Detect which cell encompasses the target text, then output its (X, Y) center coordinate. 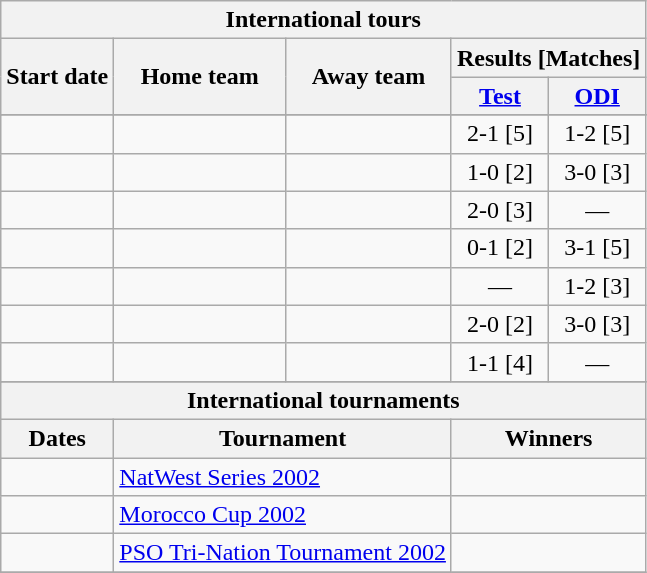
2-1 [5] (500, 134)
3-1 [5] (598, 248)
1-1 [4] (500, 362)
International tours (324, 20)
1-2 [5] (598, 134)
Away team (369, 77)
PSO Tri-Nation Tournament 2002 (283, 553)
Start date (58, 77)
Home team (200, 77)
1-0 [2] (500, 172)
Tournament (283, 438)
Test (500, 96)
Dates (58, 438)
0-1 [2] (500, 248)
NatWest Series 2002 (283, 477)
International tournaments (324, 400)
2-0 [2] (500, 324)
ODI (598, 96)
Winners (548, 438)
Morocco Cup 2002 (283, 515)
Results [Matches] (548, 58)
2-0 [3] (500, 210)
1-2 [3] (598, 286)
